Scan for the cell matching the given text and deliver its (x, y) coordinate at center. 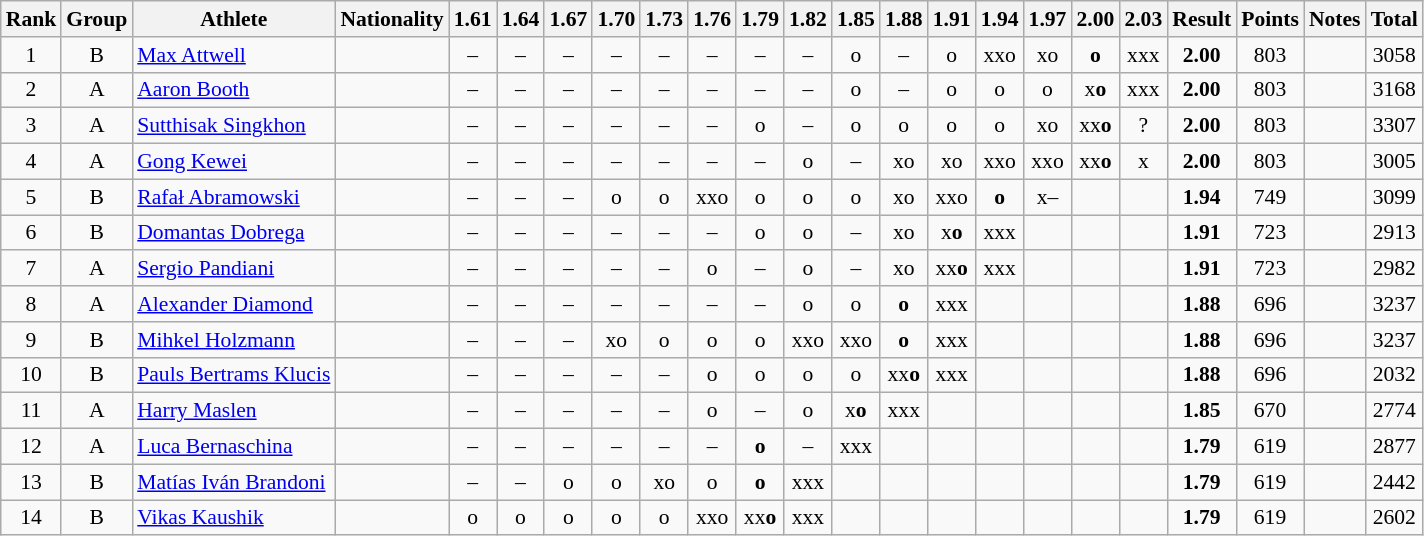
670 (1270, 411)
14 (32, 518)
3058 (1394, 55)
Athlete (234, 19)
Notes (1335, 19)
Rank (32, 19)
3005 (1394, 162)
Group (96, 19)
Rafał Abramowski (234, 197)
Gong Kewei (234, 162)
3099 (1394, 197)
Harry Maslen (234, 411)
Vikas Kaushik (234, 518)
2982 (1394, 269)
2032 (1394, 375)
4 (32, 162)
1.64 (521, 19)
Pauls Bertrams Klucis (234, 375)
1.82 (808, 19)
12 (32, 447)
Max Attwell (234, 55)
8 (32, 304)
Luca Bernaschina (234, 447)
1.76 (712, 19)
Alexander Diamond (234, 304)
1.97 (1048, 19)
3307 (1394, 126)
7 (32, 269)
Result (1202, 19)
3 (32, 126)
2774 (1394, 411)
2442 (1394, 482)
? (1143, 126)
1.67 (568, 19)
10 (32, 375)
11 (32, 411)
1 (32, 55)
1.73 (664, 19)
Total (1394, 19)
Nationality (392, 19)
9 (32, 340)
2602 (1394, 518)
749 (1270, 197)
x– (1048, 197)
2913 (1394, 233)
2.03 (1143, 19)
13 (32, 482)
Sutthisak Singkhon (234, 126)
2 (32, 90)
Domantas Dobrega (234, 233)
Matías Iván Brandoni (234, 482)
Mihkel Holzmann (234, 340)
2877 (1394, 447)
Aaron Booth (234, 90)
6 (32, 233)
Sergio Pandiani (234, 269)
3168 (1394, 90)
Points (1270, 19)
5 (32, 197)
1.70 (616, 19)
x (1143, 162)
1.61 (473, 19)
